Scan for the cell matching the given text and deliver its [x, y] coordinate at center. 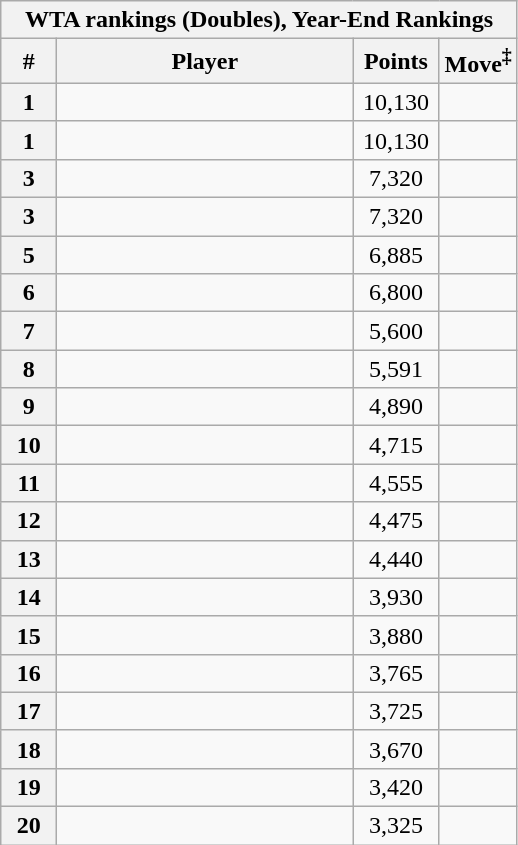
7 [29, 331]
3,880 [396, 635]
12 [29, 521]
Points [396, 62]
3,670 [396, 749]
WTA rankings (Doubles), Year-End Rankings [260, 20]
9 [29, 407]
15 [29, 635]
6 [29, 293]
4,555 [396, 483]
4,715 [396, 445]
3,765 [396, 673]
3,725 [396, 711]
3,325 [396, 826]
17 [29, 711]
3,930 [396, 597]
5 [29, 255]
13 [29, 559]
Move‡ [478, 62]
19 [29, 787]
Player [205, 62]
14 [29, 597]
20 [29, 826]
18 [29, 749]
6,885 [396, 255]
5,591 [396, 369]
5,600 [396, 331]
3,420 [396, 787]
4,440 [396, 559]
11 [29, 483]
# [29, 62]
10 [29, 445]
4,475 [396, 521]
8 [29, 369]
4,890 [396, 407]
16 [29, 673]
6,800 [396, 293]
